Determine the [X, Y] coordinate at the center of the cell enclosing the given text.  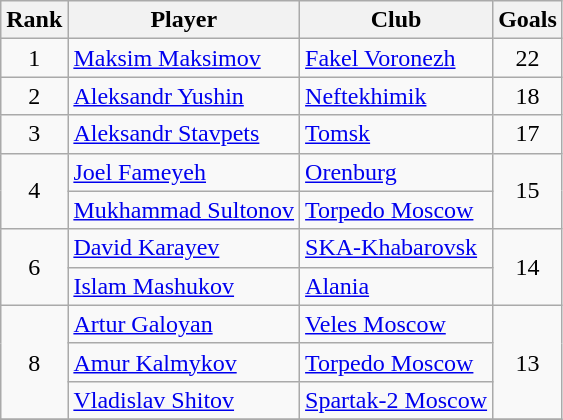
Vladislav Shitov [184, 400]
1 [34, 58]
Rank [34, 20]
2 [34, 96]
13 [528, 362]
15 [528, 191]
3 [34, 134]
Spartak-2 Moscow [396, 400]
Club [396, 20]
Alania [396, 286]
Islam Mashukov [184, 286]
Veles Moscow [396, 324]
Aleksandr Yushin [184, 96]
14 [528, 267]
Player [184, 20]
Neftekhimik [396, 96]
8 [34, 362]
Orenburg [396, 172]
David Karayev [184, 248]
SKA-Khabarovsk [396, 248]
Goals [528, 20]
Tomsk [396, 134]
17 [528, 134]
Artur Galoyan [184, 324]
4 [34, 191]
6 [34, 267]
Mukhammad Sultonov [184, 210]
Fakel Voronezh [396, 58]
18 [528, 96]
Aleksandr Stavpets [184, 134]
22 [528, 58]
Joel Fameyeh [184, 172]
Maksim Maksimov [184, 58]
Amur Kalmykov [184, 362]
